Provide the [X, Y] coordinate of the cell's center where the given text is located.  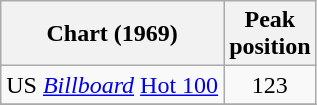
123 [270, 85]
US Billboard Hot 100 [112, 85]
Chart (1969) [112, 34]
Peakposition [270, 34]
